From the cell containing the given text, extract its center point as [x, y] coordinate. 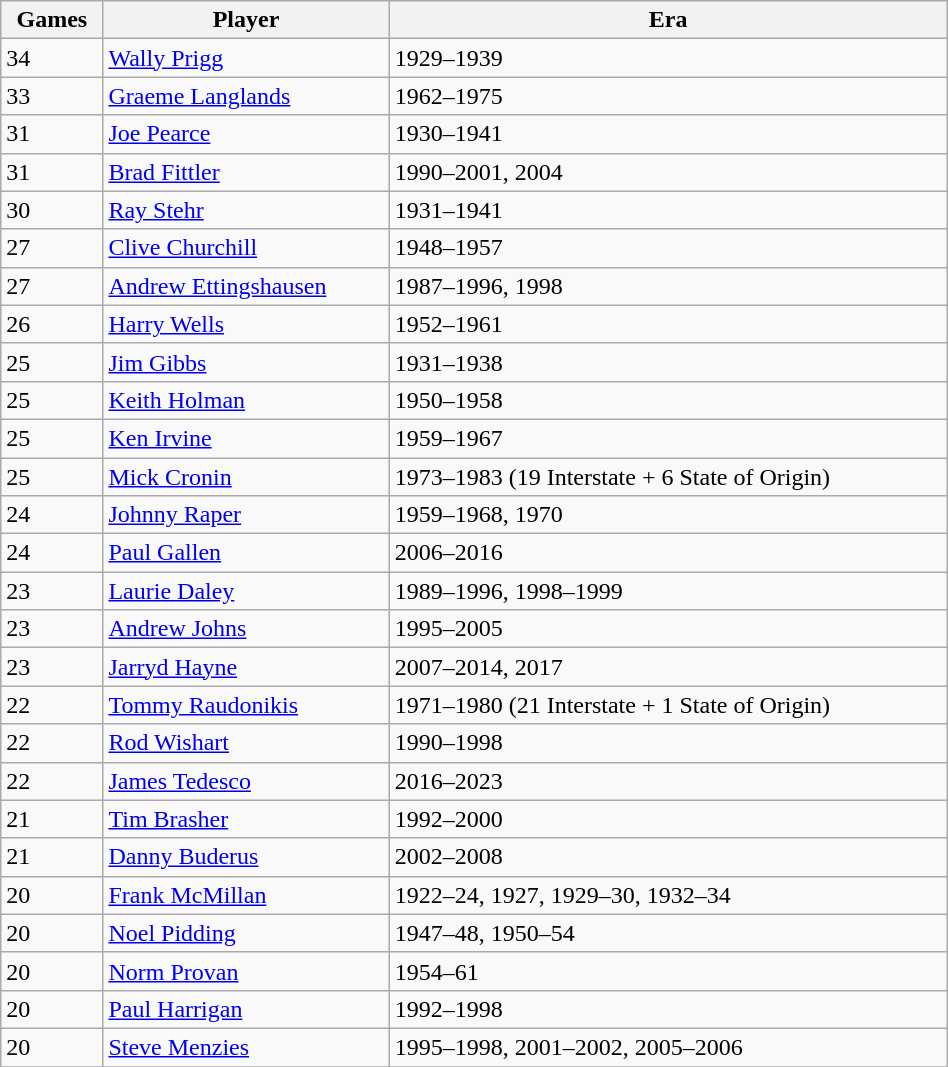
1992–2000 [668, 819]
Keith Holman [246, 400]
Clive Churchill [246, 248]
1995–2005 [668, 629]
Ken Irvine [246, 438]
Danny Buderus [246, 857]
1990–2001, 2004 [668, 172]
1947–48, 1950–54 [668, 933]
Games [52, 20]
Noel Pidding [246, 933]
James Tedesco [246, 781]
1995–1998, 2001–2002, 2005–2006 [668, 1047]
Frank McMillan [246, 895]
1948–1957 [668, 248]
1959–1968, 1970 [668, 515]
Paul Gallen [246, 553]
1954–61 [668, 971]
1989–1996, 1998–1999 [668, 591]
Mick Cronin [246, 477]
Brad Fittler [246, 172]
26 [52, 324]
1922–24, 1927, 1929–30, 1932–34 [668, 895]
1931–1941 [668, 210]
1987–1996, 1998 [668, 286]
2006–2016 [668, 553]
1931–1938 [668, 362]
Norm Provan [246, 971]
30 [52, 210]
1973–1983 (19 Interstate + 6 State of Origin) [668, 477]
Johnny Raper [246, 515]
1962–1975 [668, 96]
2002–2008 [668, 857]
Wally Prigg [246, 58]
Era [668, 20]
1992–1998 [668, 1009]
Andrew Johns [246, 629]
2016–2023 [668, 781]
1929–1939 [668, 58]
Laurie Daley [246, 591]
Player [246, 20]
1959–1967 [668, 438]
Tommy Raudonikis [246, 705]
Harry Wells [246, 324]
Tim Brasher [246, 819]
Paul Harrigan [246, 1009]
2007–2014, 2017 [668, 667]
Jarryd Hayne [246, 667]
34 [52, 58]
1952–1961 [668, 324]
Steve Menzies [246, 1047]
Jim Gibbs [246, 362]
Rod Wishart [246, 743]
33 [52, 96]
1930–1941 [668, 134]
1950–1958 [668, 400]
Andrew Ettingshausen [246, 286]
Ray Stehr [246, 210]
1990–1998 [668, 743]
Graeme Langlands [246, 96]
Joe Pearce [246, 134]
1971–1980 (21 Interstate + 1 State of Origin) [668, 705]
